From the cell containing the given text, extract its center point as [x, y] coordinate. 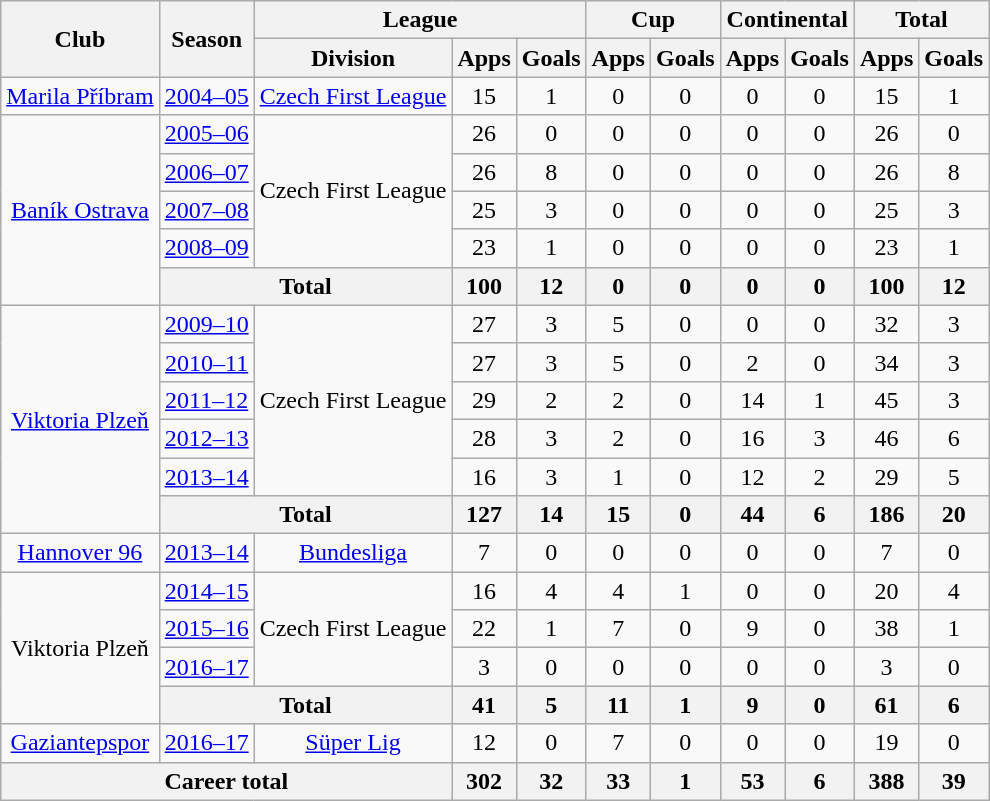
Continental [787, 20]
33 [618, 781]
Division [353, 58]
41 [484, 705]
46 [886, 438]
Baník Ostrava [80, 210]
19 [886, 743]
Club [80, 39]
45 [886, 400]
28 [484, 438]
44 [752, 515]
League [420, 20]
53 [752, 781]
11 [618, 705]
388 [886, 781]
2011–12 [206, 400]
34 [886, 362]
38 [886, 629]
Hannover 96 [80, 553]
Season [206, 39]
Career total [226, 781]
2008–09 [206, 248]
2012–13 [206, 438]
Süper Lig [353, 743]
2010–11 [206, 362]
2009–10 [206, 324]
2014–15 [206, 591]
Bundesliga [353, 553]
2006–07 [206, 172]
Marila Příbram [80, 96]
186 [886, 515]
302 [484, 781]
2015–16 [206, 629]
2004–05 [206, 96]
2005–06 [206, 134]
127 [484, 515]
2007–08 [206, 210]
39 [954, 781]
Cup [653, 20]
Gaziantepspor [80, 743]
61 [886, 705]
22 [484, 629]
